Provide the (x, y) coordinate of the cell's center where the given text is located.  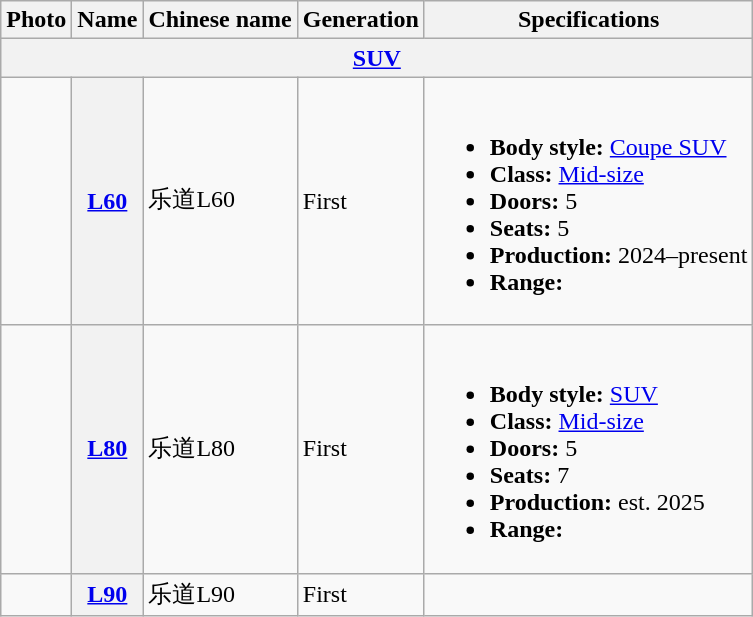
Body style: Coupe SUVClass: Mid-sizeDoors: 5Seats: 5Production: 2024–presentRange: (588, 201)
乐道L80 (220, 449)
Photo (36, 20)
Generation (360, 20)
乐道L90 (220, 594)
Body style: SUVClass: Mid-sizeDoors: 5Seats: 7Production: est. 2025Range: (588, 449)
L90 (108, 594)
L60 (108, 201)
Chinese name (220, 20)
Specifications (588, 20)
L80 (108, 449)
Name (108, 20)
乐道L60 (220, 201)
SUV (377, 58)
